Identify which cell holds the provided text, then report its [X, Y] central coordinate. 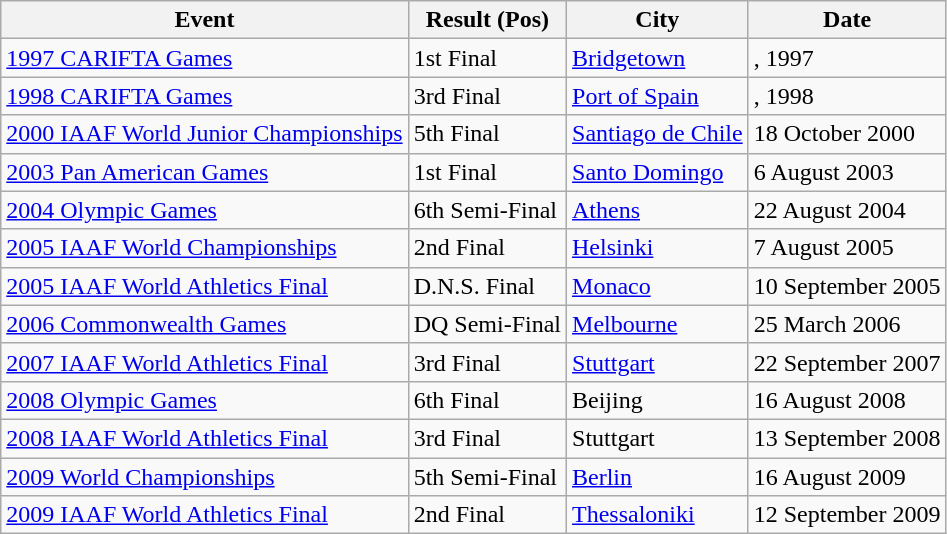
1997 CARIFTA Games [204, 58]
Port of Spain [658, 96]
Helsinki [658, 248]
2008 Olympic Games [204, 400]
Thessaloniki [658, 515]
6 August 2003 [847, 172]
5th Semi-Final [487, 477]
2000 IAAF World Junior Championships [204, 134]
2007 IAAF World Athletics Final [204, 362]
2003 Pan American Games [204, 172]
Berlin [658, 477]
25 March 2006 [847, 324]
DQ Semi-Final [487, 324]
22 August 2004 [847, 210]
Athens [658, 210]
Santiago de Chile [658, 134]
Date [847, 20]
City [658, 20]
2009 IAAF World Athletics Final [204, 515]
Melbourne [658, 324]
16 August 2009 [847, 477]
5th Final [487, 134]
2008 IAAF World Athletics Final [204, 438]
6th Semi-Final [487, 210]
12 September 2009 [847, 515]
Santo Domingo [658, 172]
10 September 2005 [847, 286]
7 August 2005 [847, 248]
Beijing [658, 400]
2004 Olympic Games [204, 210]
16 August 2008 [847, 400]
1998 CARIFTA Games [204, 96]
Monaco [658, 286]
Result (Pos) [487, 20]
2005 IAAF World Athletics Final [204, 286]
D.N.S. Final [487, 286]
, 1998 [847, 96]
Event [204, 20]
6th Final [487, 400]
, 1997 [847, 58]
2009 World Championships [204, 477]
13 September 2008 [847, 438]
18 October 2000 [847, 134]
2006 Commonwealth Games [204, 324]
2005 IAAF World Championships [204, 248]
Bridgetown [658, 58]
22 September 2007 [847, 362]
